Identify which cell holds the provided text, then report its [X, Y] central coordinate. 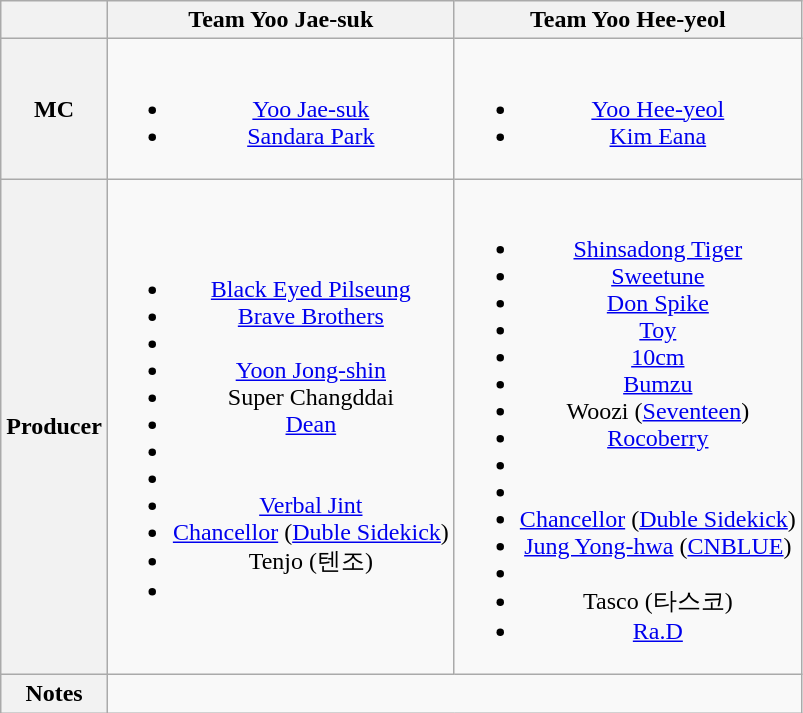
Yoo Jae-sukSandara Park [280, 109]
Notes [54, 693]
Yoo Hee-yeolKim Eana [628, 109]
Shinsadong Tiger Sweetune Don Spike Toy 10cm Bumzu Woozi (Seventeen) Rocoberry Chancellor (Duble Sidekick) Jung Yong-hwa (CNBLUE) Tasco (타스코) Ra.D [628, 427]
Producer [54, 427]
Team Yoo Jae-suk [280, 20]
MC [54, 109]
Team Yoo Hee-yeol [628, 20]
Black Eyed Pilseung Brave Brothers Yoon Jong-shin Super Changddai Dean Verbal Jint Chancellor (Duble Sidekick) Tenjo (텐조) [280, 427]
